Pinpoint the cell where the given text exists, returning its (x, y) midpoint coordinate. 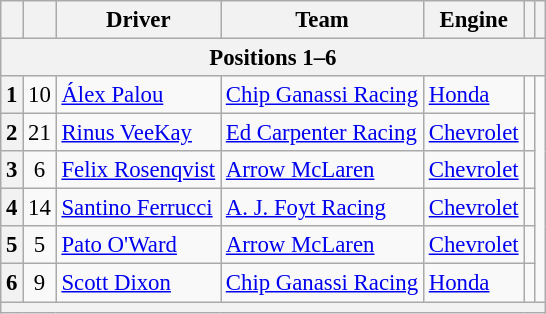
Engine (473, 20)
Positions 1–6 (273, 58)
Felix Rosenqvist (138, 170)
14 (40, 208)
2 (12, 133)
Scott Dixon (138, 283)
Álex Palou (138, 95)
10 (40, 95)
Ed Carpenter Racing (322, 133)
4 (12, 208)
1 (12, 95)
Driver (138, 20)
Santino Ferrucci (138, 208)
Pato O'Ward (138, 245)
Rinus VeeKay (138, 133)
21 (40, 133)
3 (12, 170)
A. J. Foyt Racing (322, 208)
9 (40, 283)
Team (322, 20)
